Identify which cell holds the provided text, then report its [x, y] central coordinate. 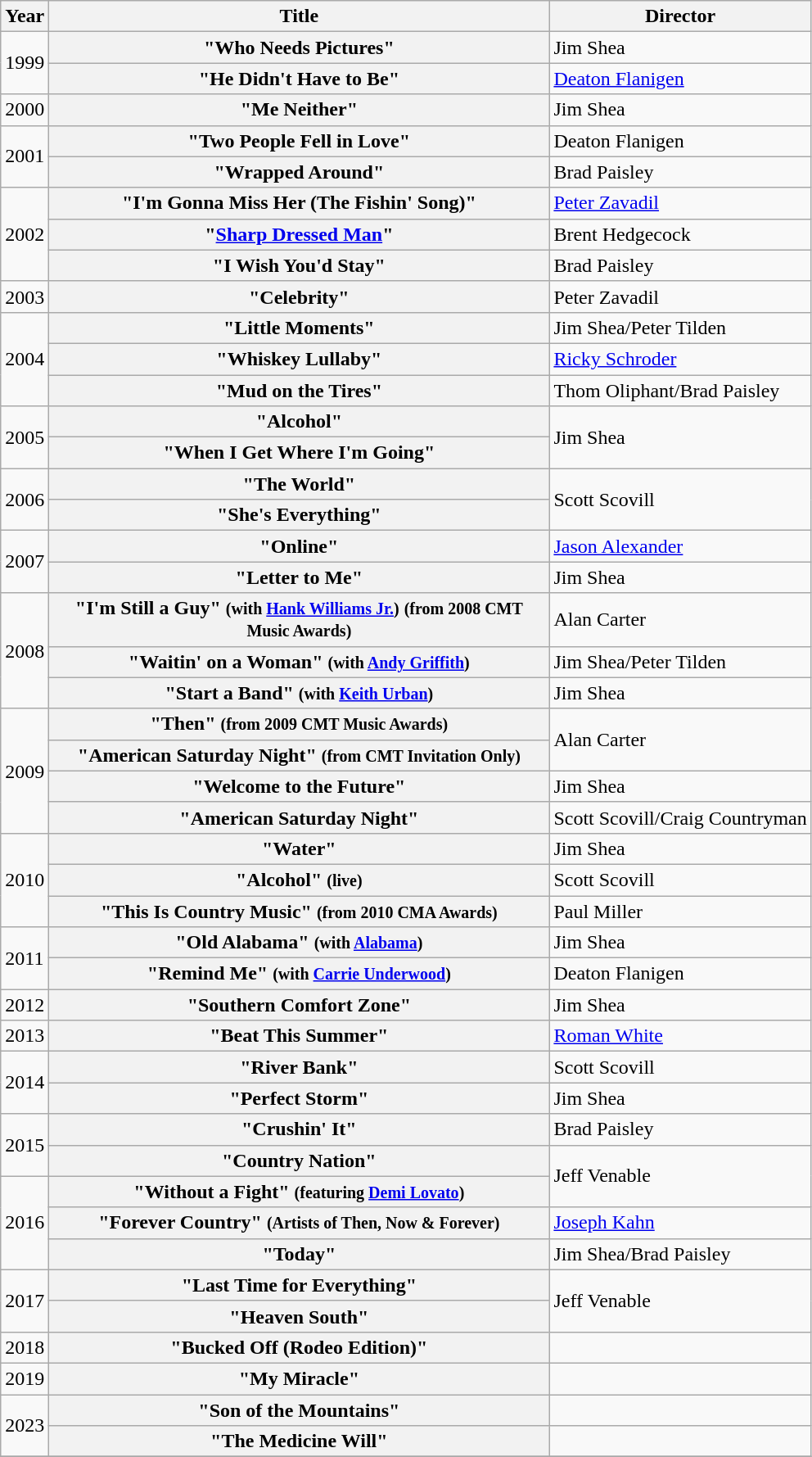
"Remind Me" (with Carrie Underwood) [300, 974]
Title [300, 16]
"Today" [300, 1254]
2014 [25, 1083]
Joseph Kahn [680, 1223]
"Country Nation" [300, 1161]
"My Miracle" [300, 1378]
"Whiskey Lullaby" [300, 359]
"Perfect Storm" [300, 1098]
Brent Hedgecock [680, 234]
"Welcome to the Future" [300, 786]
"Last Time for Everything" [300, 1285]
"Celebrity" [300, 296]
2012 [25, 1005]
"Little Moments" [300, 328]
1999 [25, 63]
2016 [25, 1223]
2004 [25, 359]
Jason Alexander [680, 546]
"The World" [300, 484]
"Waitin' on a Woman" (with Andy Griffith) [300, 662]
"Bucked Off (Rodeo Edition)" [300, 1347]
"Without a Fight" (featuring Demi Lovato) [300, 1192]
2015 [25, 1145]
"Letter to Me" [300, 577]
2019 [25, 1378]
Year [25, 16]
"River Bank" [300, 1067]
"Heaven South" [300, 1316]
"Crushin' It" [300, 1129]
Scott Scovill/Craig Countryman [680, 817]
"Southern Comfort Zone" [300, 1005]
"Me Neither" [300, 110]
"Then" (from 2009 CMT Music Awards) [300, 724]
2013 [25, 1036]
"American Saturday Night" (from CMT Invitation Only) [300, 755]
"This Is Country Music" (from 2010 CMA Awards) [300, 912]
Paul Miller [680, 912]
"Beat This Summer" [300, 1036]
Director [680, 16]
"Mud on the Tires" [300, 391]
2006 [25, 500]
Jim Shea/Brad Paisley [680, 1254]
"I Wish You'd Stay" [300, 265]
2017 [25, 1301]
2007 [25, 562]
2000 [25, 110]
"The Medicine Will" [300, 1441]
"Water" [300, 848]
"I'm Still a Guy" (with Hank Williams Jr.) (from 2008 CMT Music Awards) [300, 619]
"Son of the Mountains" [300, 1409]
2005 [25, 437]
"Who Needs Pictures" [300, 48]
"Forever Country" (Artists of Then, Now & Forever) [300, 1223]
2002 [25, 234]
"Old Alabama" (with Alabama) [300, 943]
Ricky Schroder [680, 359]
2009 [25, 771]
2001 [25, 156]
"When I Get Where I'm Going" [300, 453]
"Online" [300, 546]
"She's Everything" [300, 515]
"I'm Gonna Miss Her (The Fishin' Song)" [300, 203]
"American Saturday Night" [300, 817]
2008 [25, 650]
Roman White [680, 1036]
"Wrapped Around" [300, 172]
"Alcohol" (live) [300, 880]
2011 [25, 958]
"Start a Band" (with Keith Urban) [300, 693]
Thom Oliphant/Brad Paisley [680, 391]
"Two People Fell in Love" [300, 141]
2018 [25, 1347]
2010 [25, 880]
"He Didn't Have to Be" [300, 79]
"Alcohol" [300, 422]
2023 [25, 1425]
"Sharp Dressed Man" [300, 234]
2003 [25, 296]
